Find where the given text appears and provide that cell's center as [X, Y] coordinate. 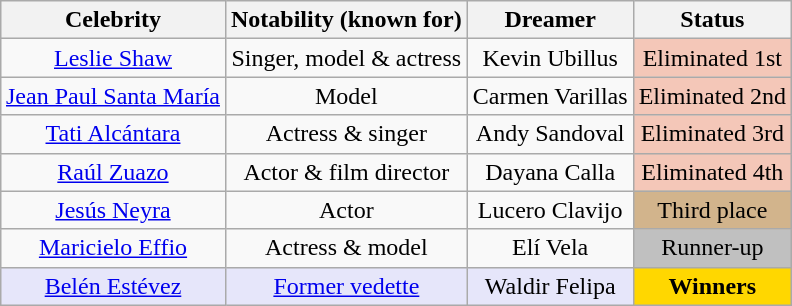
Eliminated 2nd [712, 96]
Actor & film director [346, 172]
Jesús Neyra [112, 210]
Carmen Varillas [550, 96]
Status [712, 20]
Third place [712, 210]
Model [346, 96]
Eliminated 3rd [712, 134]
Actor [346, 210]
Dreamer [550, 20]
Former vedette [346, 286]
Notability (known for) [346, 20]
Actress & model [346, 248]
Winners [712, 286]
Dayana Calla [550, 172]
Eliminated 4th [712, 172]
Tati Alcántara [112, 134]
Jean Paul Santa María [112, 96]
Leslie Shaw [112, 58]
Kevin Ubillus [550, 58]
Waldir Felipa [550, 286]
Lucero Clavijo [550, 210]
Maricielo Effio [112, 248]
Celebrity [112, 20]
Andy Sandoval [550, 134]
Belén Estévez [112, 286]
Eliminated 1st [712, 58]
Actress & singer [346, 134]
Runner-up [712, 248]
Raúl Zuazo [112, 172]
Elí Vela [550, 248]
Singer, model & actress [346, 58]
